From the cell containing the given text, extract its center point as [x, y] coordinate. 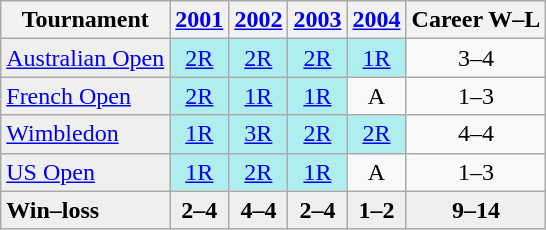
Tournament [86, 20]
Australian Open [86, 58]
9–14 [476, 210]
3–4 [476, 58]
Wimbledon [86, 134]
2004 [376, 20]
Win–loss [86, 210]
2001 [200, 20]
2002 [258, 20]
French Open [86, 96]
US Open [86, 172]
2003 [318, 20]
Career W–L [476, 20]
3R [258, 134]
1–2 [376, 210]
